Identify which cell holds the provided text, then report its (X, Y) central coordinate. 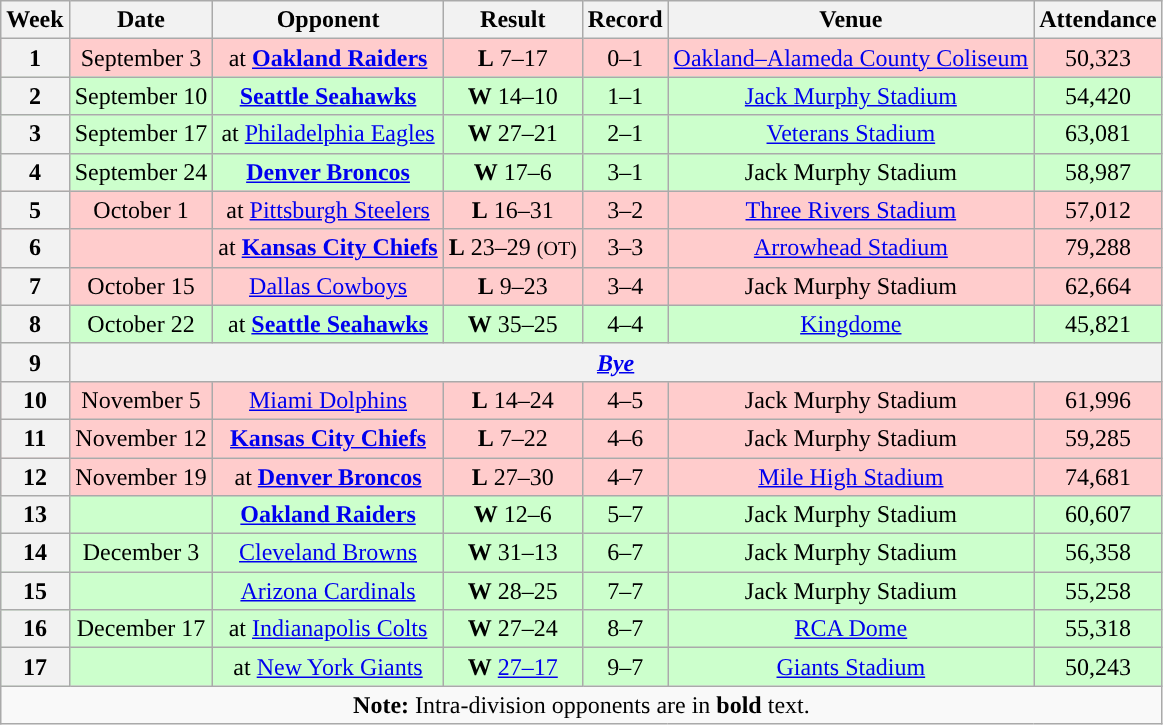
62,664 (1098, 286)
50,243 (1098, 667)
Arizona Cardinals (328, 591)
55,258 (1098, 591)
W 14–10 (512, 96)
L 7–17 (512, 58)
L 27–30 (512, 477)
November 5 (141, 400)
Record (625, 20)
12 (35, 477)
Date (141, 20)
October 15 (141, 286)
W 12–6 (512, 515)
3–2 (625, 210)
Denver Broncos (328, 172)
Oakland–Alameda County Coliseum (851, 58)
58,987 (1098, 172)
at Denver Broncos (328, 477)
at Kansas City Chiefs (328, 248)
Seattle Seahawks (328, 96)
October 1 (141, 210)
at Oakland Raiders (328, 58)
Dallas Cowboys (328, 286)
Bye (616, 362)
L 14–24 (512, 400)
16 (35, 629)
Kingdome (851, 324)
November 12 (141, 438)
74,681 (1098, 477)
Kansas City Chiefs (328, 438)
at Seattle Seahawks (328, 324)
December 3 (141, 553)
15 (35, 591)
September 17 (141, 134)
W 28–25 (512, 591)
Arrowhead Stadium (851, 248)
4–4 (625, 324)
2 (35, 96)
4–7 (625, 477)
9 (35, 362)
11 (35, 438)
Miami Dolphins (328, 400)
55,318 (1098, 629)
L 16–31 (512, 210)
3–1 (625, 172)
1–1 (625, 96)
5 (35, 210)
54,420 (1098, 96)
5–7 (625, 515)
Veterans Stadium (851, 134)
September 24 (141, 172)
Oakland Raiders (328, 515)
October 22 (141, 324)
8 (35, 324)
2–1 (625, 134)
Result (512, 20)
W 27–17 (512, 667)
Cleveland Browns (328, 553)
November 19 (141, 477)
59,285 (1098, 438)
7–7 (625, 591)
57,012 (1098, 210)
17 (35, 667)
Three Rivers Stadium (851, 210)
10 (35, 400)
Note: Intra-division opponents are in bold text. (582, 705)
W 31–13 (512, 553)
4 (35, 172)
61,996 (1098, 400)
Opponent (328, 20)
0–1 (625, 58)
at New York Giants (328, 667)
L 7–22 (512, 438)
56,358 (1098, 553)
at Philadelphia Eagles (328, 134)
3–3 (625, 248)
RCA Dome (851, 629)
63,081 (1098, 134)
7 (35, 286)
Attendance (1098, 20)
Mile High Stadium (851, 477)
45,821 (1098, 324)
at Pittsburgh Steelers (328, 210)
W 17–6 (512, 172)
W 27–24 (512, 629)
September 3 (141, 58)
Venue (851, 20)
6 (35, 248)
13 (35, 515)
9–7 (625, 667)
1 (35, 58)
September 10 (141, 96)
December 17 (141, 629)
W 27–21 (512, 134)
Giants Stadium (851, 667)
8–7 (625, 629)
60,607 (1098, 515)
at Indianapolis Colts (328, 629)
L 23–29 (OT) (512, 248)
4–5 (625, 400)
W 35–25 (512, 324)
3 (35, 134)
4–6 (625, 438)
3–4 (625, 286)
Week (35, 20)
79,288 (1098, 248)
6–7 (625, 553)
L 9–23 (512, 286)
14 (35, 553)
50,323 (1098, 58)
